For the text-containing cell, return its midpoint in [x, y] coordinate format. 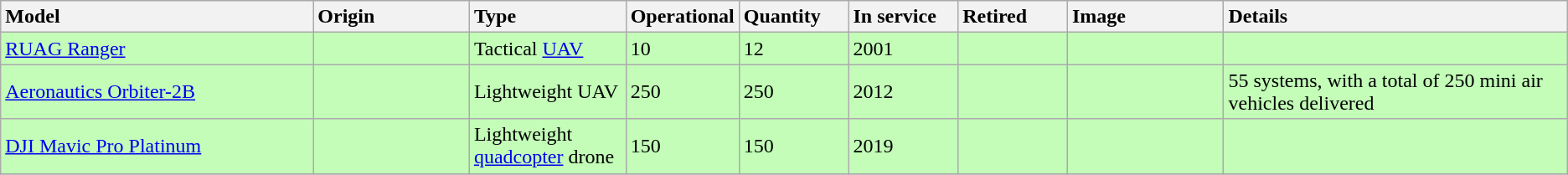
Lightweight quadcopter drone [548, 146]
Model [157, 17]
Operational [682, 17]
Retired [1014, 17]
Lightweight UAV [548, 92]
RUAG Ranger [157, 49]
55 systems, with a total of 250 mini air vehicles delivered [1395, 92]
Aeronautics Orbiter-2B [157, 92]
2012 [903, 92]
Details [1395, 17]
Image [1146, 17]
Quantity [794, 17]
DJI Mavic Pro Platinum [157, 146]
In service [903, 17]
Type [548, 17]
Tactical UAV [548, 49]
2001 [903, 49]
Origin [392, 17]
12 [794, 49]
2019 [903, 146]
10 [682, 49]
